Output the [x, y] coordinate of the center of the cell containing the given text.  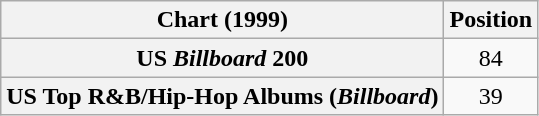
Position [491, 20]
Chart (1999) [222, 20]
84 [491, 58]
39 [491, 96]
US Billboard 200 [222, 58]
US Top R&B/Hip-Hop Albums (Billboard) [222, 96]
